Pinpoint the cell where the given text exists, returning its (X, Y) midpoint coordinate. 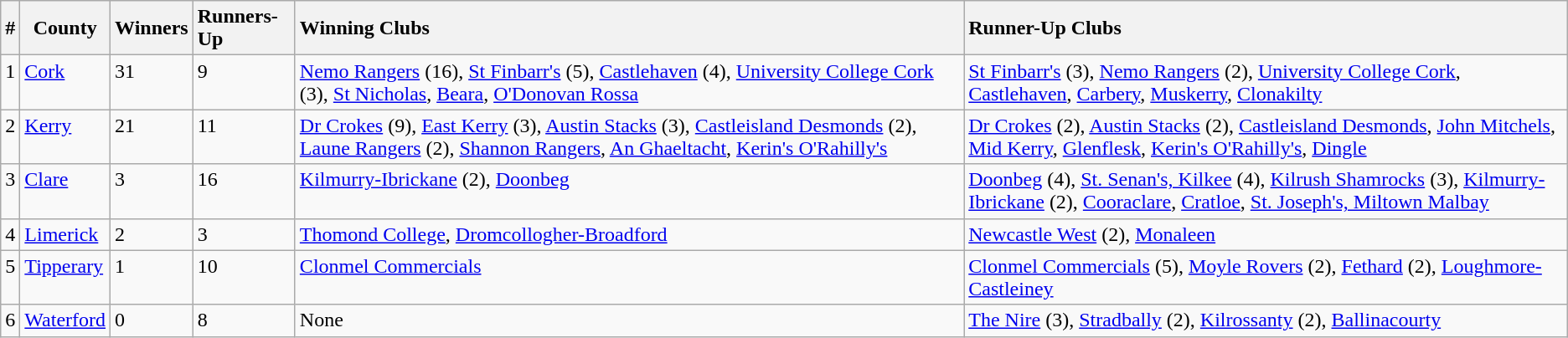
Nemo Rangers (16), St Finbarr's (5), Castlehaven (4), University College Cork (3), St Nicholas, Beara, O'Donovan Rossa (629, 82)
Kilmurry-Ibrickane (2), Doonbeg (629, 191)
Clonmel Commercials (5), Moyle Rovers (2), Fethard (2), Loughmore-Castleiney (1266, 278)
Dr Crokes (9), East Kerry (3), Austin Stacks (3), Castleisland Desmonds (2), Laune Rangers (2), Shannon Rangers, An Ghaeltacht, Kerin's O'Rahilly's (629, 137)
4 (10, 234)
Waterford (65, 320)
Cork (65, 82)
11 (244, 137)
Tipperary (65, 278)
# (10, 28)
Clonmel Commercials (629, 278)
5 (10, 278)
9 (244, 82)
21 (152, 137)
Thomond College, Dromcollogher-Broadford (629, 234)
Runners-Up (244, 28)
Winners (152, 28)
Dr Crokes (2), Austin Stacks (2), Castleisland Desmonds, John Mitchels, Mid Kerry, Glenflesk, Kerin's O'Rahilly's, Dingle (1266, 137)
16 (244, 191)
St Finbarr's (3), Nemo Rangers (2), University College Cork, Castlehaven, Carbery, Muskerry, Clonakilty (1266, 82)
10 (244, 278)
8 (244, 320)
0 (152, 320)
6 (10, 320)
County (65, 28)
Clare (65, 191)
The Nire (3), Stradbally (2), Kilrossanty (2), Ballinacourty (1266, 320)
Newcastle West (2), Monaleen (1266, 234)
Runner-Up Clubs (1266, 28)
Kerry (65, 137)
Doonbeg (4), St. Senan's, Kilkee (4), Kilrush Shamrocks (3), Kilmurry-Ibrickane (2), Cooraclare, Cratloe, St. Joseph's, Miltown Malbay (1266, 191)
31 (152, 82)
None (629, 320)
Limerick (65, 234)
Winning Clubs (629, 28)
